Determine the [X, Y] coordinate at the center of the cell enclosing the given text.  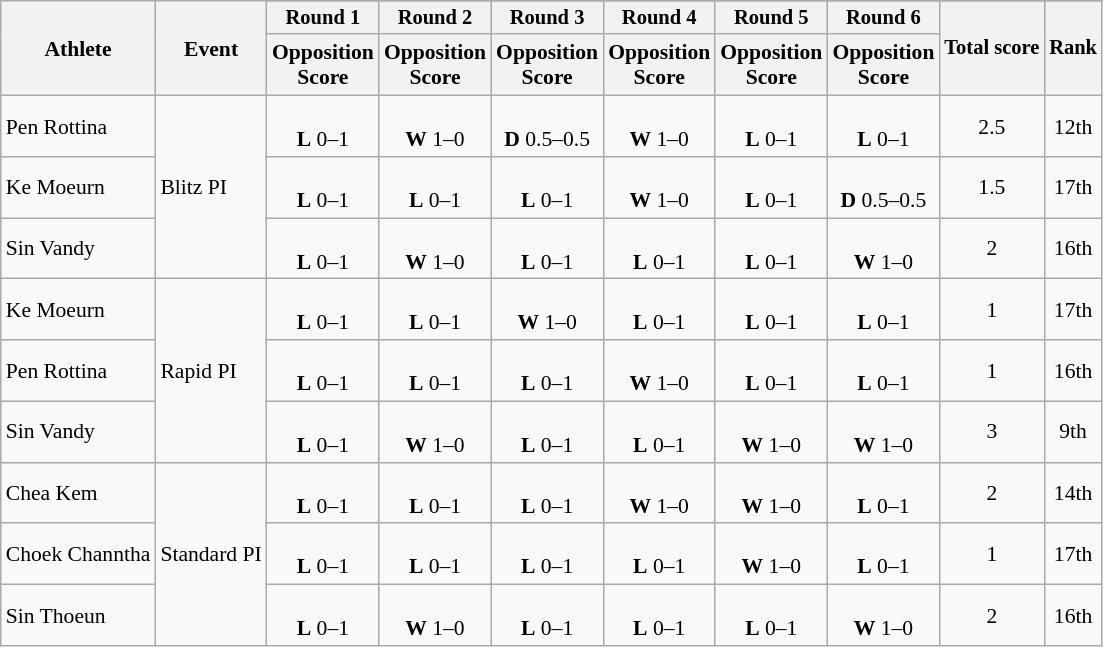
12th [1073, 126]
Sin Thoeun [78, 616]
Round 6 [883, 18]
Round 5 [771, 18]
9th [1073, 432]
Round 1 [323, 18]
Round 4 [659, 18]
Round 3 [547, 18]
Blitz PI [210, 188]
1.5 [992, 188]
Choek Channtha [78, 554]
Standard PI [210, 554]
Chea Kem [78, 494]
2.5 [992, 126]
14th [1073, 494]
Total score [992, 48]
Rank [1073, 48]
Athlete [78, 48]
Event [210, 48]
Rapid PI [210, 370]
3 [992, 432]
Round 2 [435, 18]
